Detect which cell encompasses the target text, then output its [x, y] center coordinate. 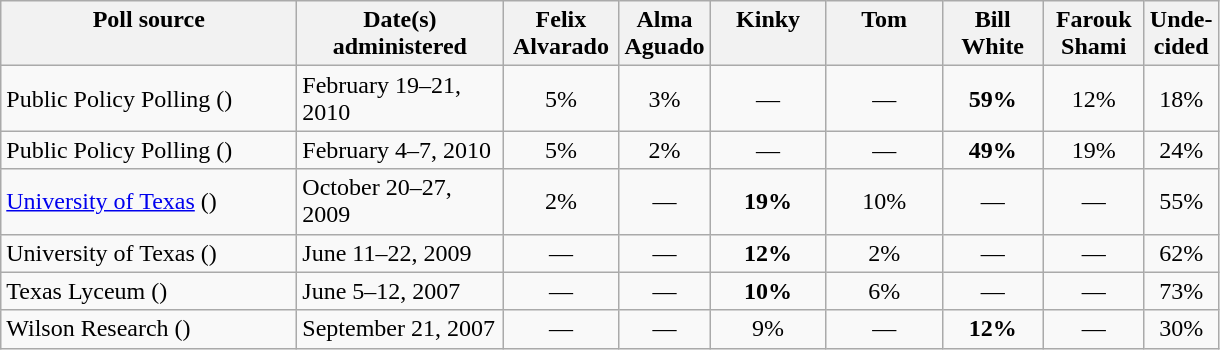
Tom [884, 34]
Alma Aguado [664, 34]
Texas Lyceum () [149, 291]
February 4–7, 2010 [400, 150]
73% [1181, 291]
6% [884, 291]
9% [768, 329]
3% [664, 98]
Wilson Research () [149, 329]
September 21, 2007 [400, 329]
June 5–12, 2007 [400, 291]
Bill White [992, 34]
Farouk Shami [1094, 34]
June 11–22, 2009 [400, 253]
24% [1181, 150]
October 20–27, 2009 [400, 202]
59% [992, 98]
62% [1181, 253]
55% [1181, 202]
18% [1181, 98]
Felix Alvarado [561, 34]
February 19–21, 2010 [400, 98]
49% [992, 150]
Kinky [768, 34]
Unde-cided [1181, 34]
30% [1181, 329]
Poll source [149, 34]
Date(s) administered [400, 34]
